Locate the cell with the specified text and output its (X, Y) center coordinate. 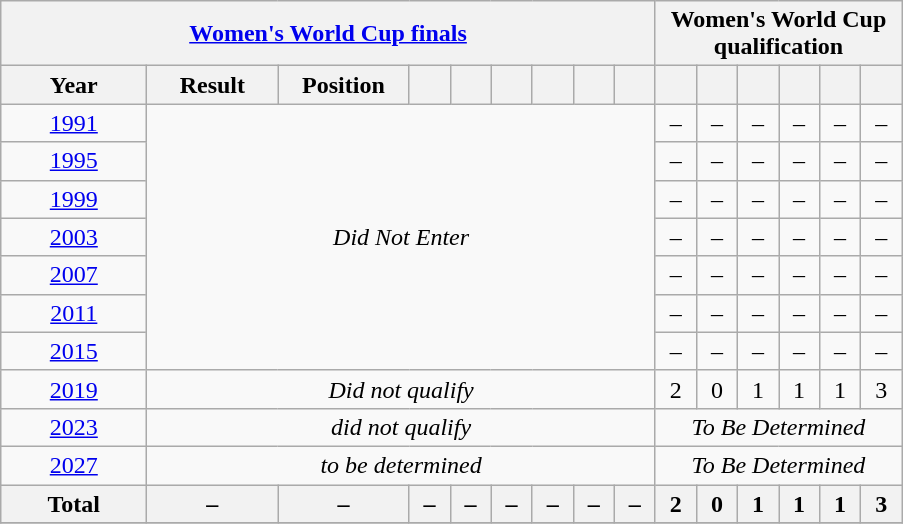
Year (74, 85)
2011 (74, 313)
2027 (74, 465)
1991 (74, 123)
2023 (74, 427)
did not qualify (401, 427)
2003 (74, 237)
Position (344, 85)
1995 (74, 161)
Did Not Enter (401, 237)
Women's World Cup finals (328, 34)
Did not qualify (401, 389)
Total (74, 503)
1999 (74, 199)
to be determined (401, 465)
Result (212, 85)
2015 (74, 351)
2007 (74, 275)
Women's World Cupqualification (778, 34)
2019 (74, 389)
